Identify which cell holds the provided text, then report its (X, Y) central coordinate. 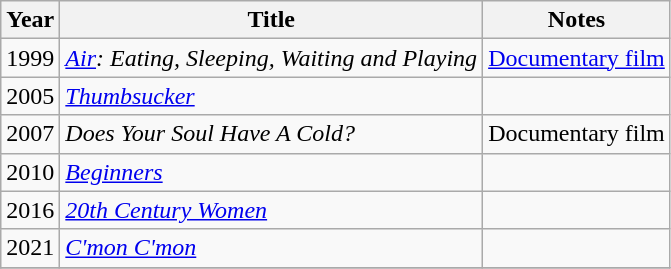
C'mon C'mon (272, 248)
2005 (30, 96)
Notes (577, 20)
2010 (30, 172)
Year (30, 20)
2007 (30, 134)
Air: Eating, Sleeping, Waiting and Playing (272, 58)
Does Your Soul Have A Cold? (272, 134)
2021 (30, 248)
Title (272, 20)
2016 (30, 210)
Thumbsucker (272, 96)
Beginners (272, 172)
20th Century Women (272, 210)
1999 (30, 58)
